Identify which cell holds the provided text, then report its [x, y] central coordinate. 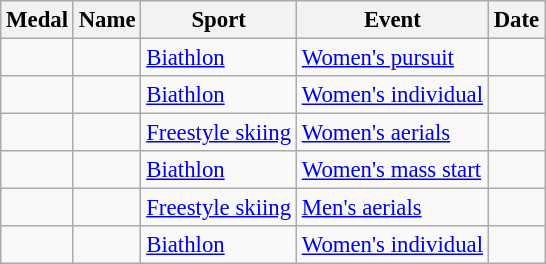
Name [107, 20]
Women's aerials [392, 133]
Sport [219, 20]
Men's aerials [392, 208]
Event [392, 20]
Women's pursuit [392, 58]
Medal [38, 20]
Women's mass start [392, 170]
Date [516, 20]
